Find where the given text appears and provide that cell's center as (X, Y) coordinate. 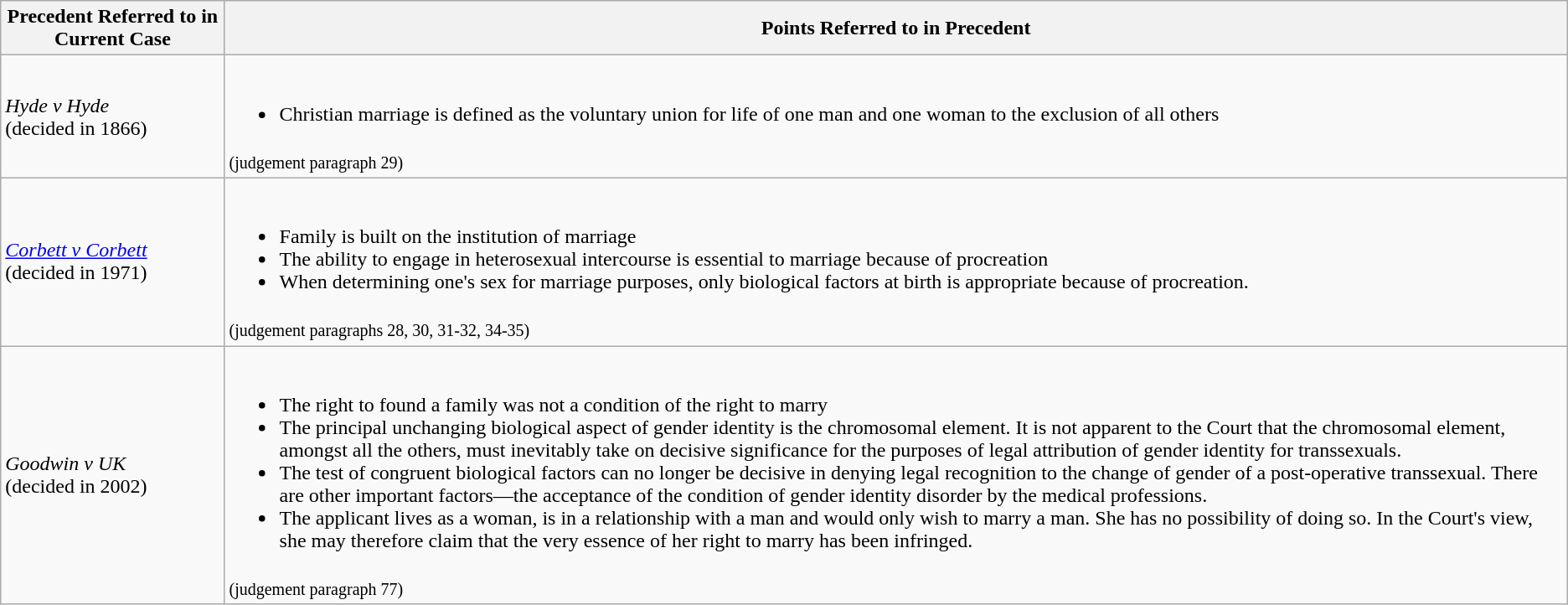
Points Referred to in Precedent (896, 28)
Christian marriage is defined as the voluntary union for life of one man and one woman to the exclusion of all others(judgement paragraph 29) (896, 116)
Corbett v Corbett(decided in 1971) (112, 261)
Goodwin v UK(decided in 2002) (112, 474)
Precedent Referred to in Current Case (112, 28)
Hyde v Hyde(decided in 1866) (112, 116)
